Scan for the cell matching the given text and deliver its [x, y] coordinate at center. 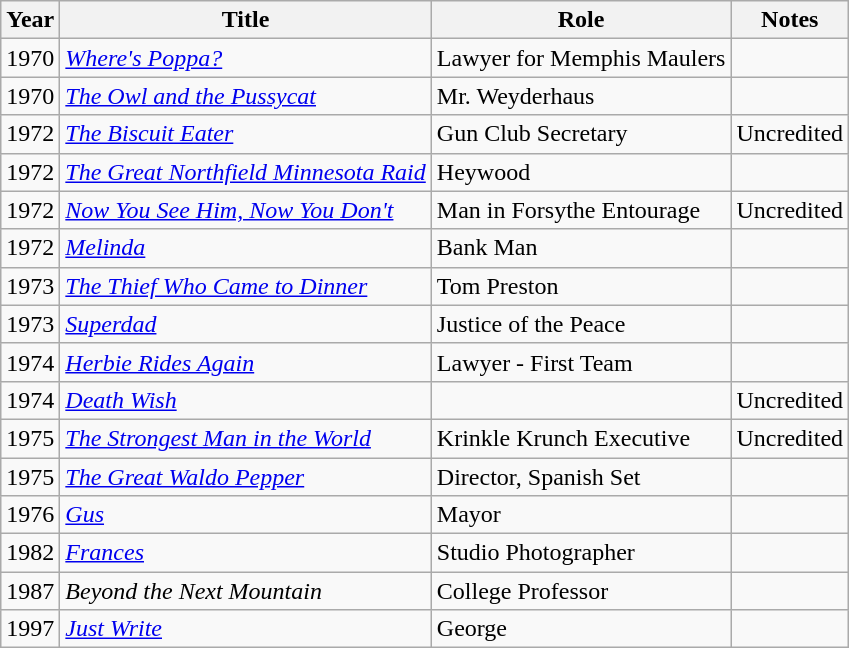
Title [246, 20]
Now You See Him, Now You Don't [246, 210]
Frances [246, 553]
Mr. Weyderhaus [581, 96]
Herbie Rides Again [246, 362]
Death Wish [246, 400]
Year [30, 20]
Studio Photographer [581, 553]
The Biscuit Eater [246, 134]
Justice of the Peace [581, 324]
The Thief Who Came to Dinner [246, 286]
College Professor [581, 591]
Notes [790, 20]
Lawyer - First Team [581, 362]
Gun Club Secretary [581, 134]
Heywood [581, 172]
Beyond the Next Mountain [246, 591]
Mayor [581, 515]
1982 [30, 553]
Melinda [246, 248]
1987 [30, 591]
Just Write [246, 629]
The Strongest Man in the World [246, 438]
Where's Poppa? [246, 58]
George [581, 629]
Lawyer for Memphis Maulers [581, 58]
Man in Forsythe Entourage [581, 210]
Role [581, 20]
Bank Man [581, 248]
Gus [246, 515]
The Great Northfield Minnesota Raid [246, 172]
1976 [30, 515]
The Owl and the Pussycat [246, 96]
Superdad [246, 324]
Tom Preston [581, 286]
1997 [30, 629]
The Great Waldo Pepper [246, 477]
Krinkle Krunch Executive [581, 438]
Director, Spanish Set [581, 477]
